Search for the cell housing the specified text and yield its (x, y) center coordinate. 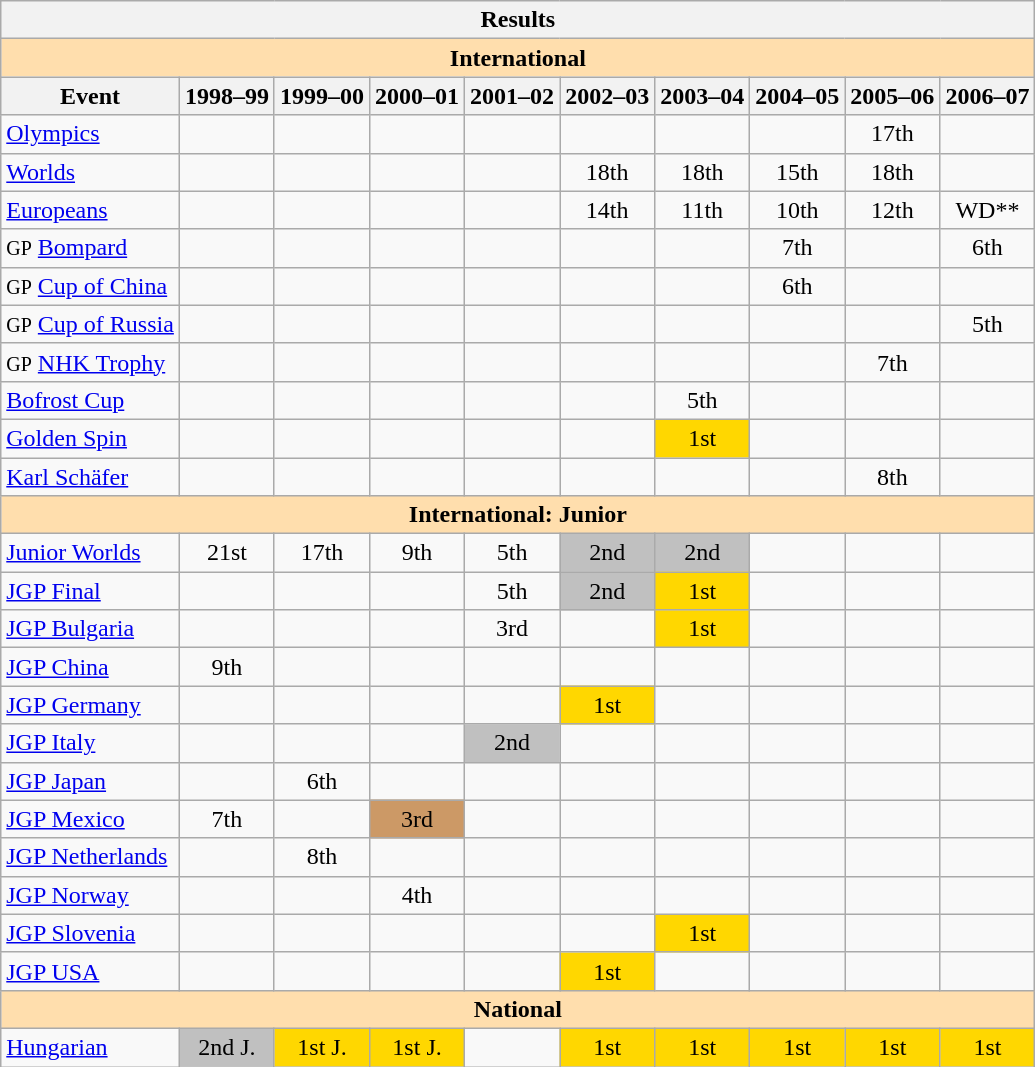
JGP USA (90, 971)
GP Cup of China (90, 286)
4th (418, 895)
11th (702, 210)
21st (226, 553)
10th (798, 210)
JGP Slovenia (90, 933)
Europeans (90, 210)
1998–99 (226, 96)
Hungarian (90, 1047)
12th (892, 210)
Karl Schäfer (90, 477)
1999–00 (322, 96)
International (518, 58)
Bofrost Cup (90, 400)
2005–06 (892, 96)
JGP China (90, 667)
2003–04 (702, 96)
International: Junior (518, 515)
2006–07 (988, 96)
Event (90, 96)
JGP Italy (90, 743)
2nd J. (226, 1047)
National (518, 1009)
JGP Mexico (90, 819)
14th (608, 210)
GP NHK Trophy (90, 362)
JGP Germany (90, 705)
2004–05 (798, 96)
JGP Norway (90, 895)
JGP Final (90, 591)
Results (518, 20)
2002–03 (608, 96)
Olympics (90, 134)
15th (798, 172)
Golden Spin (90, 438)
GP Cup of Russia (90, 324)
2001–02 (512, 96)
GP Bompard (90, 248)
JGP Japan (90, 781)
2000–01 (418, 96)
Junior Worlds (90, 553)
JGP Bulgaria (90, 629)
WD** (988, 210)
JGP Netherlands (90, 857)
Worlds (90, 172)
